From the cell containing the given text, extract its center point as [X, Y] coordinate. 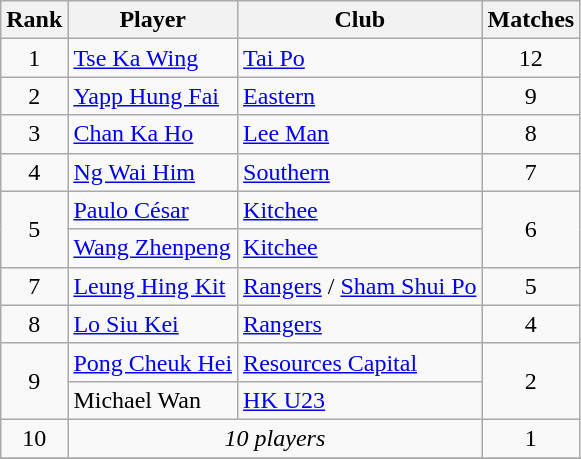
Southern [360, 172]
Chan Ka Ho [153, 134]
Yapp Hung Fai [153, 96]
10 players [275, 438]
Paulo César [153, 210]
12 [531, 58]
Michael Wan [153, 400]
Pong Cheuk Hei [153, 362]
Club [360, 20]
Wang Zhenpeng [153, 248]
Tse Ka Wing [153, 58]
Lee Man [360, 134]
6 [531, 229]
Resources Capital [360, 362]
Ng Wai Him [153, 172]
Tai Po [360, 58]
Rangers / Sham Shui Po [360, 286]
Lo Siu Kei [153, 324]
10 [34, 438]
HK U23 [360, 400]
Matches [531, 20]
Player [153, 20]
3 [34, 134]
Rangers [360, 324]
Leung Hing Kit [153, 286]
Eastern [360, 96]
Rank [34, 20]
